Detect which cell encompasses the target text, then output its (x, y) center coordinate. 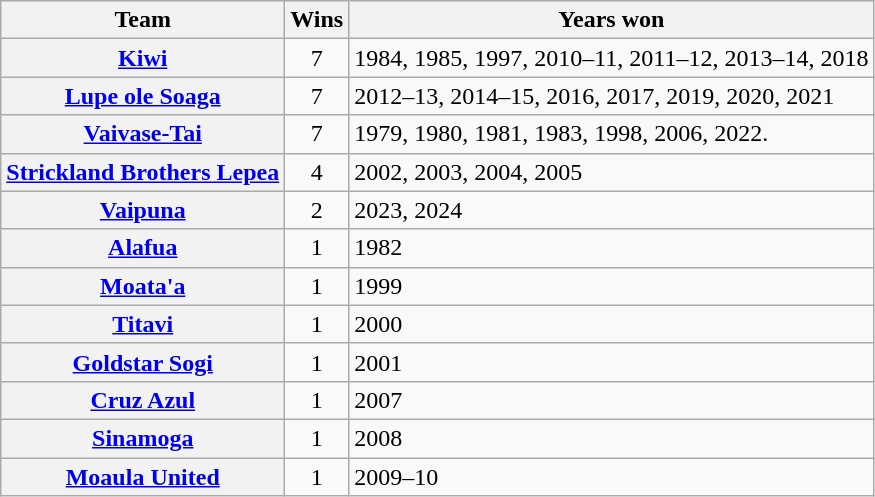
Team (143, 20)
2008 (612, 438)
Kiwi (143, 58)
Titavi (143, 324)
1982 (612, 248)
2001 (612, 362)
Years won (612, 20)
Goldstar Sogi (143, 362)
2009–10 (612, 477)
4 (317, 172)
Sinamoga (143, 438)
2007 (612, 400)
Alafua (143, 248)
Cruz Azul (143, 400)
Lupe ole Soaga (143, 96)
1979, 1980, 1981, 1983, 1998, 2006, 2022. (612, 134)
2023, 2024 (612, 210)
Strickland Brothers Lepea (143, 172)
Moata'a (143, 286)
2012–13, 2014–15, 2016, 2017, 2019, 2020, 2021 (612, 96)
2002, 2003, 2004, 2005 (612, 172)
Moaula United (143, 477)
Vaipuna (143, 210)
Vaivase-Tai (143, 134)
1999 (612, 286)
2 (317, 210)
2000 (612, 324)
Wins (317, 20)
1984, 1985, 1997, 2010–11, 2011–12, 2013–14, 2018 (612, 58)
